Determine the (x, y) coordinate at the center of the cell enclosing the given text.  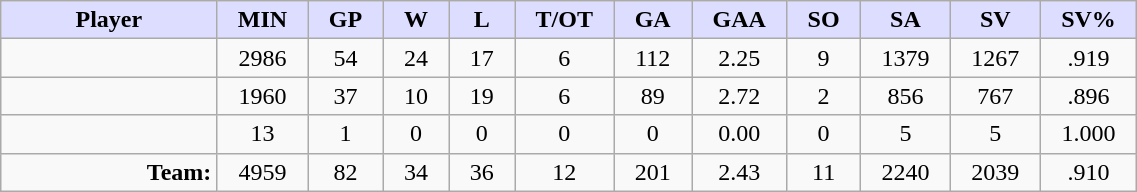
2.25 (740, 58)
0.00 (740, 134)
1379 (906, 58)
89 (653, 96)
.919 (1088, 58)
17 (482, 58)
W (416, 20)
19 (482, 96)
12 (564, 172)
SA (906, 20)
54 (346, 58)
112 (653, 58)
10 (416, 96)
1.000 (1088, 134)
201 (653, 172)
MIN (262, 20)
767 (995, 96)
1 (346, 134)
Player (109, 20)
L (482, 20)
Team: (109, 172)
.910 (1088, 172)
.896 (1088, 96)
2240 (906, 172)
GA (653, 20)
13 (262, 134)
1960 (262, 96)
11 (824, 172)
GAA (740, 20)
SO (824, 20)
4959 (262, 172)
SV% (1088, 20)
856 (906, 96)
2039 (995, 172)
1267 (995, 58)
82 (346, 172)
36 (482, 172)
2.72 (740, 96)
GP (346, 20)
2986 (262, 58)
37 (346, 96)
2 (824, 96)
9 (824, 58)
2.43 (740, 172)
T/OT (564, 20)
34 (416, 172)
SV (995, 20)
24 (416, 58)
